Return (x, y) of the center of cell containing provided text 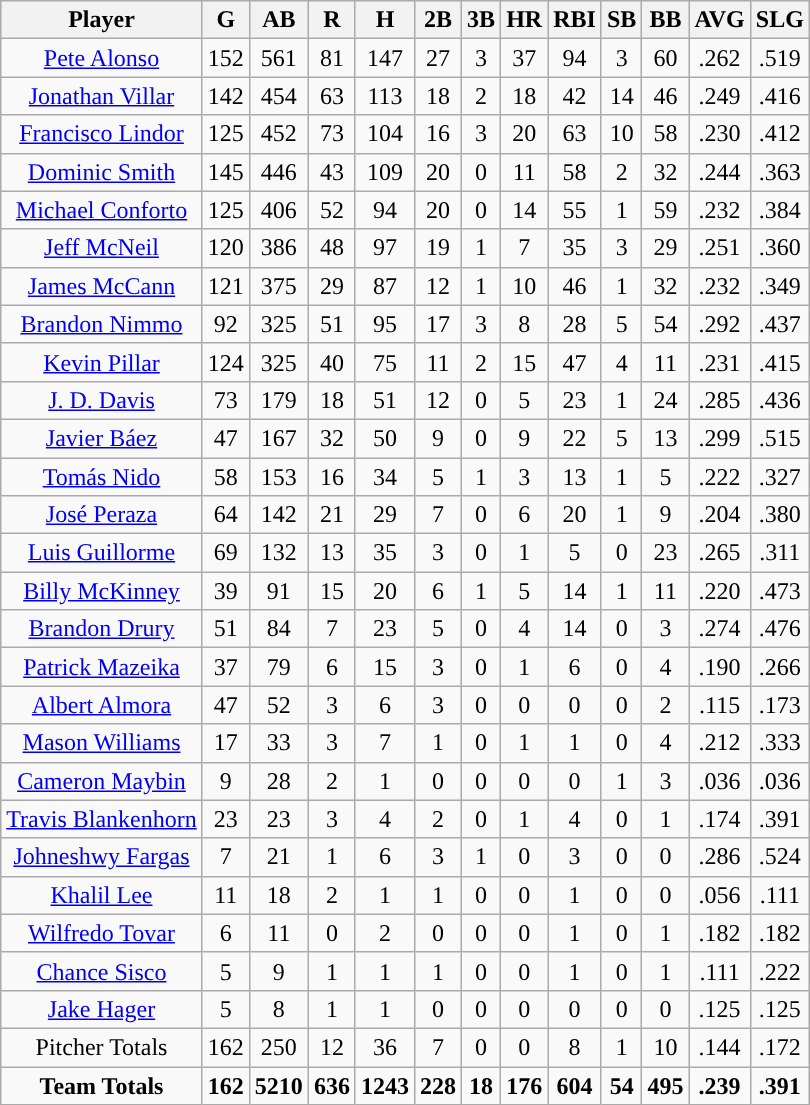
121 (226, 286)
406 (278, 210)
60 (666, 58)
.333 (780, 743)
75 (384, 362)
5210 (278, 1085)
Albert Almora (102, 705)
.144 (720, 1047)
.360 (780, 248)
27 (438, 58)
Brandon Nimmo (102, 324)
.173 (780, 705)
34 (384, 477)
Player (102, 20)
.056 (720, 895)
.249 (720, 96)
50 (384, 438)
.212 (720, 743)
Travis Blankenhorn (102, 819)
33 (278, 743)
Javier Báez (102, 438)
84 (278, 629)
113 (384, 96)
.230 (720, 134)
SB (621, 20)
H (384, 20)
.174 (720, 819)
36 (384, 1047)
RBI (575, 20)
.415 (780, 362)
147 (384, 58)
40 (332, 362)
179 (278, 400)
91 (278, 591)
José Peraza (102, 515)
Dominic Smith (102, 172)
1243 (384, 1085)
Michael Conforto (102, 210)
Team Totals (102, 1085)
Khalil Lee (102, 895)
SLG (780, 20)
375 (278, 286)
HR (524, 20)
19 (438, 248)
43 (332, 172)
AVG (720, 20)
Kevin Pillar (102, 362)
104 (384, 134)
.262 (720, 58)
James McCann (102, 286)
.265 (720, 553)
.190 (720, 667)
.299 (720, 438)
Pete Alonso (102, 58)
92 (226, 324)
Mason Williams (102, 743)
.380 (780, 515)
.115 (720, 705)
Jonathan Villar (102, 96)
.519 (780, 58)
BB (666, 20)
.204 (720, 515)
AB (278, 20)
.327 (780, 477)
Pitcher Totals (102, 1047)
3B (482, 20)
42 (575, 96)
167 (278, 438)
Jake Hager (102, 1009)
454 (278, 96)
452 (278, 134)
.266 (780, 667)
.231 (720, 362)
.239 (720, 1085)
.416 (780, 96)
.436 (780, 400)
Francisco Lindor (102, 134)
.286 (720, 857)
153 (278, 477)
Johneshwy Fargas (102, 857)
.172 (780, 1047)
561 (278, 58)
Jeff McNeil (102, 248)
.274 (720, 629)
.363 (780, 172)
24 (666, 400)
132 (278, 553)
Chance Sisco (102, 971)
97 (384, 248)
386 (278, 248)
55 (575, 210)
.437 (780, 324)
J. D. Davis (102, 400)
495 (666, 1085)
Patrick Mazeika (102, 667)
250 (278, 1047)
Cameron Maybin (102, 781)
109 (384, 172)
.220 (720, 591)
176 (524, 1085)
145 (226, 172)
79 (278, 667)
81 (332, 58)
.412 (780, 134)
48 (332, 248)
39 (226, 591)
.311 (780, 553)
69 (226, 553)
.524 (780, 857)
.476 (780, 629)
.244 (720, 172)
95 (384, 324)
Tomás Nido (102, 477)
124 (226, 362)
G (226, 20)
636 (332, 1085)
.251 (720, 248)
Brandon Drury (102, 629)
120 (226, 248)
.285 (720, 400)
2B (438, 20)
Billy McKinney (102, 591)
Luis Guillorme (102, 553)
604 (575, 1085)
64 (226, 515)
Wilfredo Tovar (102, 933)
152 (226, 58)
22 (575, 438)
.384 (780, 210)
.515 (780, 438)
R (332, 20)
.292 (720, 324)
228 (438, 1085)
.473 (780, 591)
87 (384, 286)
59 (666, 210)
.349 (780, 286)
446 (278, 172)
